Pinpoint the cell where the given text exists, returning its (X, Y) midpoint coordinate. 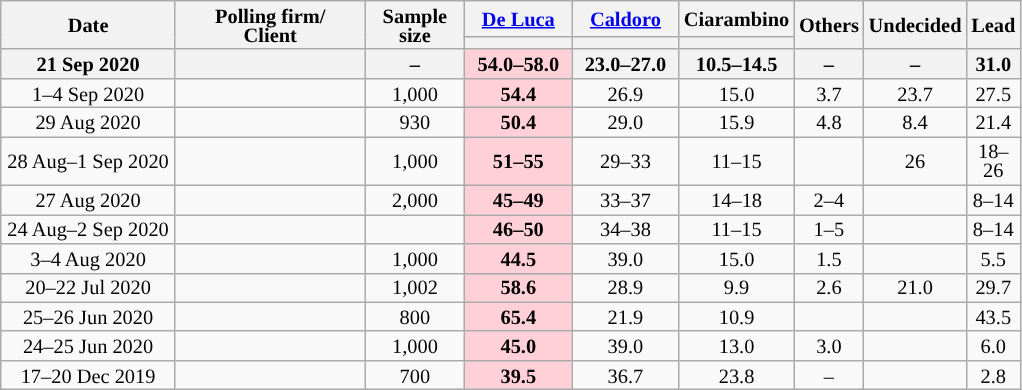
26.9 (626, 92)
1,002 (415, 288)
34–38 (626, 228)
45.0 (518, 346)
2–4 (829, 200)
Polling firm/Client (270, 24)
26 (916, 160)
800 (415, 316)
4.8 (829, 122)
65.4 (518, 316)
29.7 (993, 288)
2.8 (993, 374)
24–25 Jun 2020 (88, 346)
51–55 (518, 160)
44.5 (518, 258)
54.0–58.0 (518, 64)
700 (415, 374)
58.6 (518, 288)
3–4 Aug 2020 (88, 258)
9.9 (736, 288)
2,000 (415, 200)
18–26 (993, 160)
10.9 (736, 316)
21.4 (993, 122)
Sample size (415, 24)
Lead (993, 24)
21.0 (916, 288)
2.6 (829, 288)
50.4 (518, 122)
36.7 (626, 374)
31.0 (993, 64)
20–22 Jul 2020 (88, 288)
28.9 (626, 288)
13.0 (736, 346)
46–50 (518, 228)
29–33 (626, 160)
23.7 (916, 92)
Ciarambino (736, 18)
6.0 (993, 346)
21 Sep 2020 (88, 64)
14–18 (736, 200)
3.7 (829, 92)
Others (829, 24)
25–26 Jun 2020 (88, 316)
23.8 (736, 374)
1.5 (829, 258)
15.9 (736, 122)
Undecided (916, 24)
54.4 (518, 92)
930 (415, 122)
45–49 (518, 200)
27.5 (993, 92)
8.4 (916, 122)
5.5 (993, 258)
29 Aug 2020 (88, 122)
28 Aug–1 Sep 2020 (88, 160)
3.0 (829, 346)
Caldoro (626, 18)
43.5 (993, 316)
39.5 (518, 374)
27 Aug 2020 (88, 200)
21.9 (626, 316)
10.5–14.5 (736, 64)
Date (88, 24)
17–20 Dec 2019 (88, 374)
23.0–27.0 (626, 64)
De Luca (518, 18)
33–37 (626, 200)
1–4 Sep 2020 (88, 92)
1–5 (829, 228)
29.0 (626, 122)
24 Aug–2 Sep 2020 (88, 228)
